Determine the (x, y) coordinate at the center of the cell enclosing the given text.  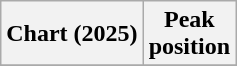
Peakposition (189, 34)
Chart (2025) (72, 34)
